Identify which cell holds the provided text, then report its (X, Y) central coordinate. 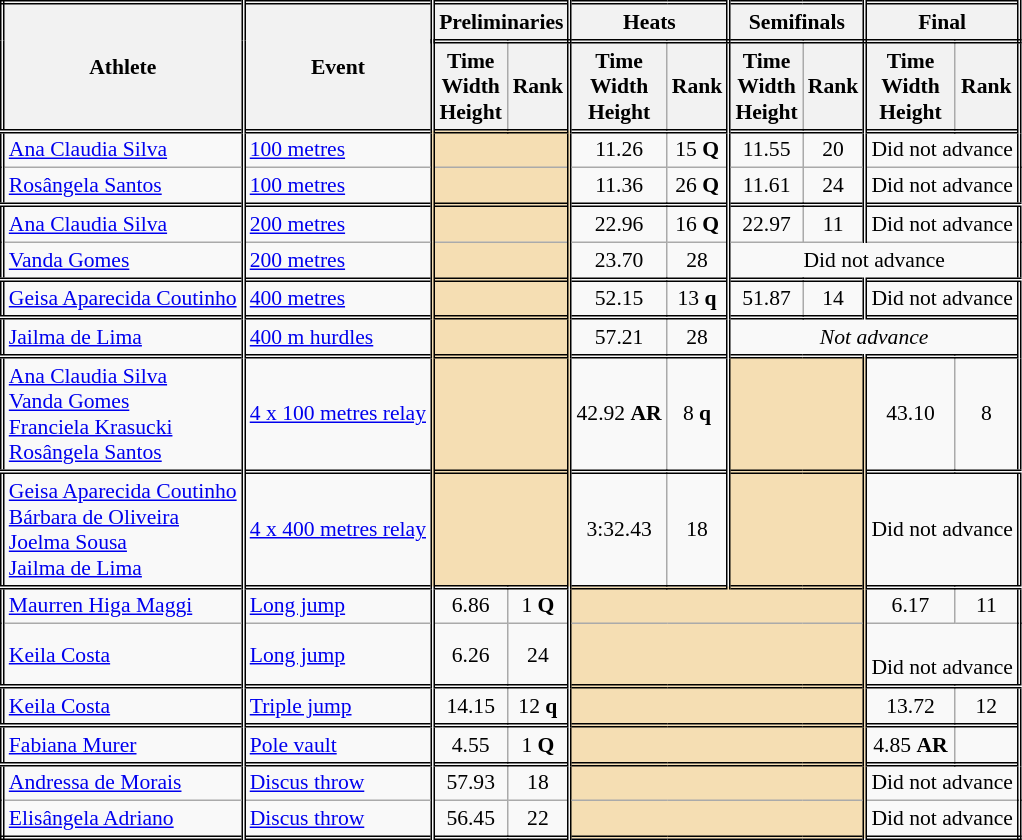
11.61 (766, 186)
Rosângela Santos (122, 186)
16 Q (698, 224)
11.55 (766, 150)
22 (538, 820)
13.72 (910, 706)
Geisa Aparecida CoutinhoBárbara de OliveiraJoelma SousaJailma de Lima (122, 530)
6.17 (910, 606)
12 q (538, 706)
4.85 AR (910, 744)
6.86 (470, 606)
15 Q (698, 150)
Vanda Gomes (122, 260)
4.55 (470, 744)
8 q (698, 414)
23.70 (618, 260)
42.92 AR (618, 414)
43.10 (910, 414)
8 (988, 414)
Jailma de Lima (122, 338)
Maurren Higa Maggi (122, 606)
11.26 (618, 150)
400 m hurdles (338, 338)
Pole vault (338, 744)
Geisa Aparecida Coutinho (122, 298)
51.87 (766, 298)
Triple jump (338, 706)
57.93 (470, 782)
14 (834, 298)
Final (942, 22)
Not advance (874, 338)
Fabiana Murer (122, 744)
57.21 (618, 338)
56.45 (470, 820)
52.15 (618, 298)
12 (988, 706)
Athlete (122, 67)
20 (834, 150)
26 Q (698, 186)
13 q (698, 298)
3:32.43 (618, 530)
Semifinals (797, 22)
4 x 400 metres relay (338, 530)
Preliminaries (502, 22)
22.96 (618, 224)
6.26 (470, 656)
Event (338, 67)
Andressa de Morais (122, 782)
Heats (650, 22)
4 x 100 metres relay (338, 414)
22.97 (766, 224)
11.36 (618, 186)
Elisângela Adriano (122, 820)
Ana Claudia SilvaVanda GomesFranciela KrasuckiRosângela Santos (122, 414)
400 metres (338, 298)
14.15 (470, 706)
